From the cell containing the given text, extract its center point as [x, y] coordinate. 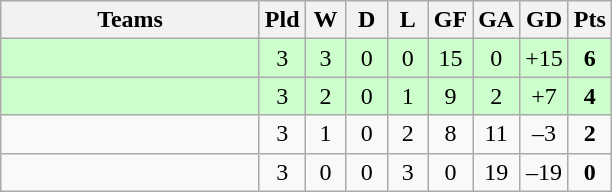
+7 [544, 96]
9 [450, 96]
Pld [282, 20]
–3 [544, 134]
D [366, 20]
GF [450, 20]
GD [544, 20]
+15 [544, 58]
11 [496, 134]
19 [496, 172]
W [326, 20]
Teams [130, 20]
6 [590, 58]
GA [496, 20]
15 [450, 58]
4 [590, 96]
L [408, 20]
–19 [544, 172]
8 [450, 134]
Pts [590, 20]
